Return [X, Y] of the center of cell containing provided text 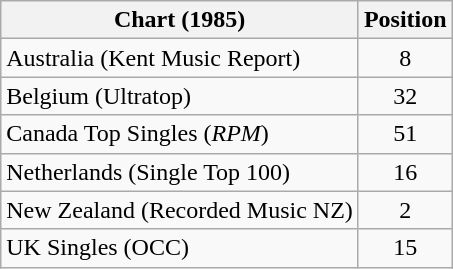
Belgium (Ultratop) [180, 96]
New Zealand (Recorded Music NZ) [180, 210]
32 [405, 96]
Netherlands (Single Top 100) [180, 172]
15 [405, 248]
Canada Top Singles (RPM) [180, 134]
16 [405, 172]
2 [405, 210]
Position [405, 20]
Australia (Kent Music Report) [180, 58]
8 [405, 58]
51 [405, 134]
Chart (1985) [180, 20]
UK Singles (OCC) [180, 248]
